Return the [x, y] coordinate for the center point of the cell that contains the specified text.  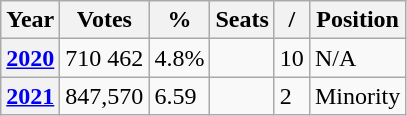
N/A [357, 58]
Seats [242, 20]
2020 [30, 58]
2 [292, 96]
% [180, 20]
/ [292, 20]
847,570 [104, 96]
10 [292, 58]
4.8% [180, 58]
710 462 [104, 58]
Minority [357, 96]
6.59 [180, 96]
2021 [30, 96]
Votes [104, 20]
Year [30, 20]
Position [357, 20]
